Determine the [x, y] coordinate at the center of the cell enclosing the given text.  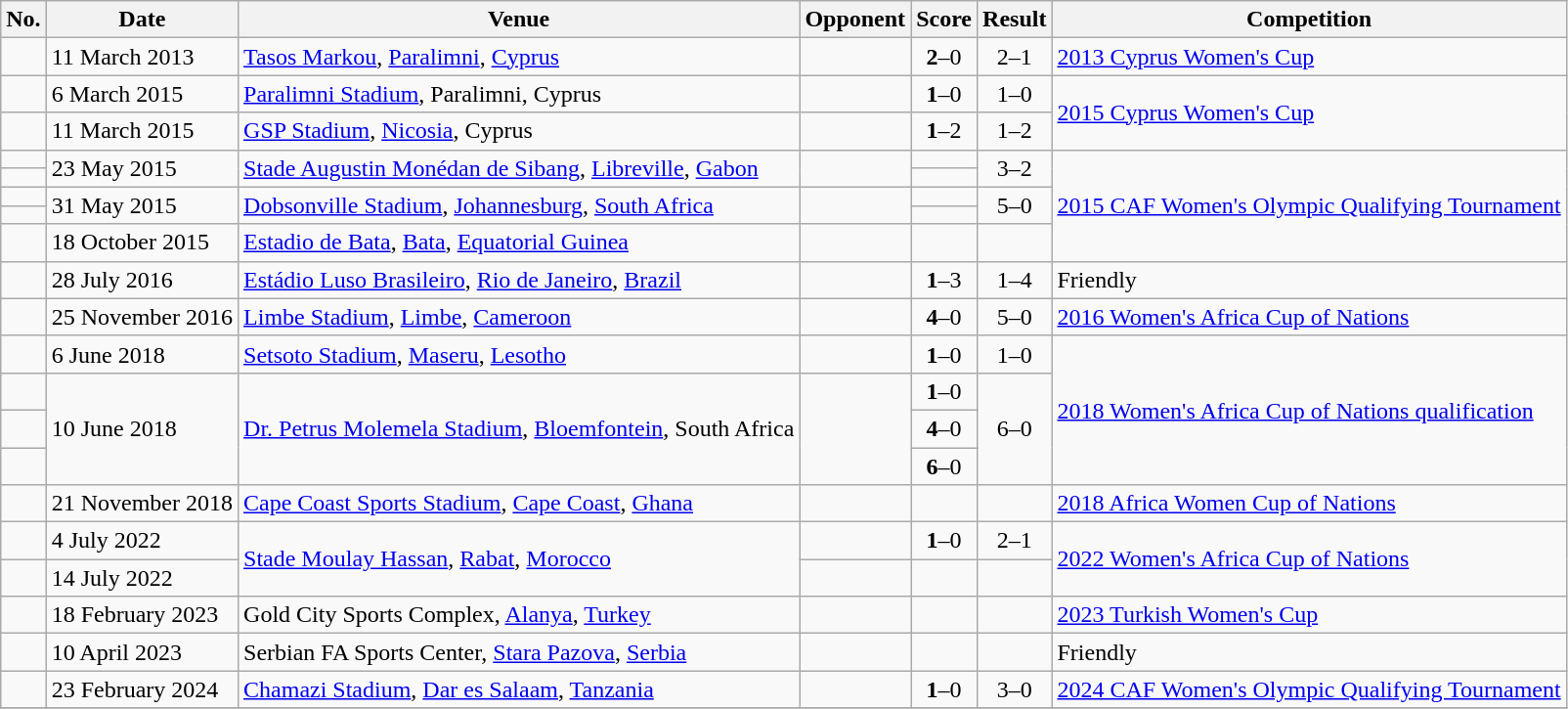
11 March 2013 [142, 57]
23 May 2015 [142, 168]
10 June 2018 [142, 428]
Opponent [855, 20]
6 June 2018 [142, 354]
2016 Women's Africa Cup of Nations [1309, 317]
Gold City Sports Complex, Alanya, Turkey [519, 615]
3–2 [1015, 168]
Venue [519, 20]
Estadio de Bata, Bata, Equatorial Guinea [519, 243]
3–0 [1015, 689]
2015 CAF Women's Olympic Qualifying Tournament [1309, 205]
14 July 2022 [142, 578]
1–3 [944, 280]
18 October 2015 [142, 243]
Tasos Markou, Paralimni, Cyprus [519, 57]
10 April 2023 [142, 652]
Result [1015, 20]
Estádio Luso Brasileiro, Rio de Janeiro, Brazil [519, 280]
Date [142, 20]
Dobsonville Stadium, Johannesburg, South Africa [519, 205]
Paralimni Stadium, Paralimni, Cyprus [519, 94]
Cape Coast Sports Stadium, Cape Coast, Ghana [519, 504]
23 February 2024 [142, 689]
31 May 2015 [142, 205]
2018 Women's Africa Cup of Nations qualification [1309, 410]
21 November 2018 [142, 504]
Serbian FA Sports Center, Stara Pazova, Serbia [519, 652]
Chamazi Stadium, Dar es Salaam, Tanzania [519, 689]
No. [23, 20]
Competition [1309, 20]
2024 CAF Women's Olympic Qualifying Tournament [1309, 689]
2013 Cyprus Women's Cup [1309, 57]
2018 Africa Women Cup of Nations [1309, 504]
11 March 2015 [142, 131]
2023 Turkish Women's Cup [1309, 615]
28 July 2016 [142, 280]
Stade Augustin Monédan de Sibang, Libreville, Gabon [519, 168]
2015 Cyprus Women's Cup [1309, 112]
1–4 [1015, 280]
Stade Moulay Hassan, Rabat, Morocco [519, 559]
2022 Women's Africa Cup of Nations [1309, 559]
Setsoto Stadium, Maseru, Lesotho [519, 354]
4 July 2022 [142, 541]
Score [944, 20]
18 February 2023 [142, 615]
6 March 2015 [142, 94]
2–0 [944, 57]
25 November 2016 [142, 317]
Limbe Stadium, Limbe, Cameroon [519, 317]
Dr. Petrus Molemela Stadium, Bloemfontein, South Africa [519, 428]
GSP Stadium, Nicosia, Cyprus [519, 131]
